Extract the (X, Y) coordinate from the center of the cell holding the provided text.  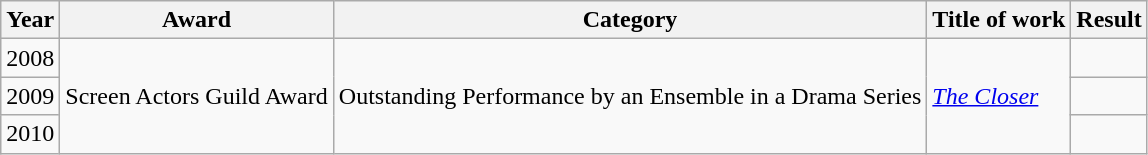
Title of work (999, 20)
Outstanding Performance by an Ensemble in a Drama Series (630, 96)
2010 (30, 134)
Screen Actors Guild Award (196, 96)
Award (196, 20)
2009 (30, 96)
Year (30, 20)
The Closer (999, 96)
Category (630, 20)
2008 (30, 58)
Result (1109, 20)
